Output the (X, Y) coordinate of the center of the cell containing the given text.  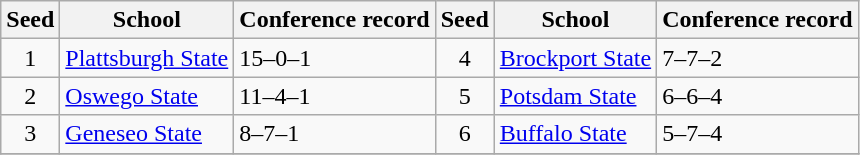
Plattsburgh State (147, 58)
4 (464, 58)
Brockport State (575, 58)
6–6–4 (758, 96)
Oswego State (147, 96)
1 (30, 58)
5–7–4 (758, 134)
15–0–1 (334, 58)
Potsdam State (575, 96)
5 (464, 96)
7–7–2 (758, 58)
6 (464, 134)
Geneseo State (147, 134)
11–4–1 (334, 96)
3 (30, 134)
2 (30, 96)
Buffalo State (575, 134)
8–7–1 (334, 134)
